Pinpoint the cell where the given text exists, returning its (X, Y) midpoint coordinate. 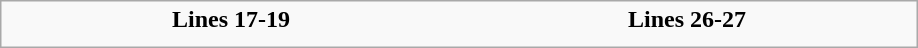
Lines 17-19 (230, 19)
Lines 26-27 (686, 19)
